Identify which cell holds the provided text, then report its (X, Y) central coordinate. 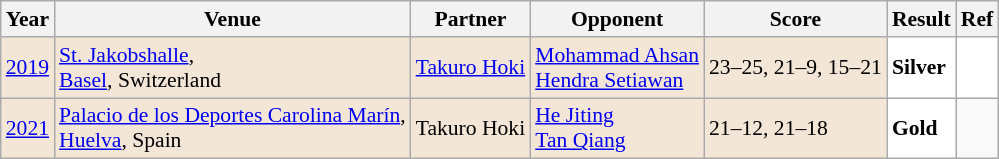
2019 (28, 68)
St. Jakobshalle,Basel, Switzerland (232, 68)
Venue (232, 19)
Mohammad Ahsan Hendra Setiawan (617, 68)
Gold (922, 128)
He Jiting Tan Qiang (617, 128)
Score (796, 19)
Partner (471, 19)
Silver (922, 68)
2021 (28, 128)
Ref (977, 19)
Year (28, 19)
23–25, 21–9, 15–21 (796, 68)
21–12, 21–18 (796, 128)
Opponent (617, 19)
Palacio de los Deportes Carolina Marín,Huelva, Spain (232, 128)
Result (922, 19)
